Extract the (X, Y) coordinate from the center of the cell holding the provided text.  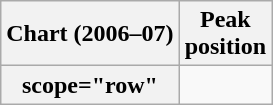
Peakposition (225, 34)
scope="row" (90, 85)
Chart (2006–07) (90, 34)
